Detect which cell encompasses the target text, then output its (X, Y) center coordinate. 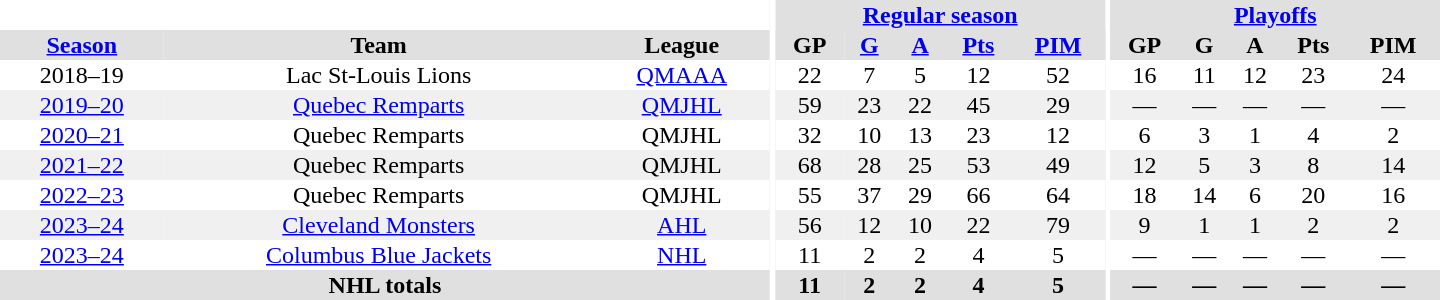
68 (810, 165)
18 (1144, 195)
8 (1313, 165)
League (682, 45)
52 (1058, 75)
NHL totals (385, 285)
20 (1313, 195)
32 (810, 135)
9 (1144, 225)
66 (978, 195)
53 (978, 165)
13 (920, 135)
AHL (682, 225)
2018–19 (82, 75)
59 (810, 105)
49 (1058, 165)
45 (978, 105)
64 (1058, 195)
24 (1393, 75)
79 (1058, 225)
Team (379, 45)
Cleveland Monsters (379, 225)
2020–21 (82, 135)
NHL (682, 255)
2022–23 (82, 195)
7 (870, 75)
37 (870, 195)
QMAAA (682, 75)
Regular season (940, 15)
Playoffs (1275, 15)
Season (82, 45)
2021–22 (82, 165)
Columbus Blue Jackets (379, 255)
56 (810, 225)
25 (920, 165)
Lac St-Louis Lions (379, 75)
2019–20 (82, 105)
55 (810, 195)
28 (870, 165)
